Determine the (x, y) coordinate at the center of the cell enclosing the given text.  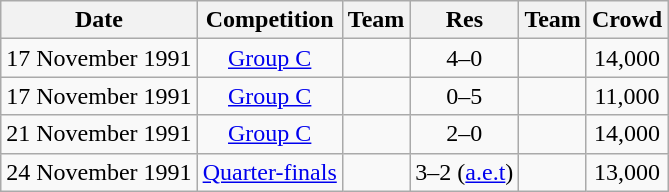
Quarter-finals (270, 172)
4–0 (464, 58)
2–0 (464, 134)
0–5 (464, 96)
3–2 (a.e.t) (464, 172)
21 November 1991 (99, 134)
Competition (270, 20)
24 November 1991 (99, 172)
13,000 (626, 172)
Date (99, 20)
Crowd (626, 20)
Res (464, 20)
11,000 (626, 96)
